Identify which cell holds the provided text, then report its [X, Y] central coordinate. 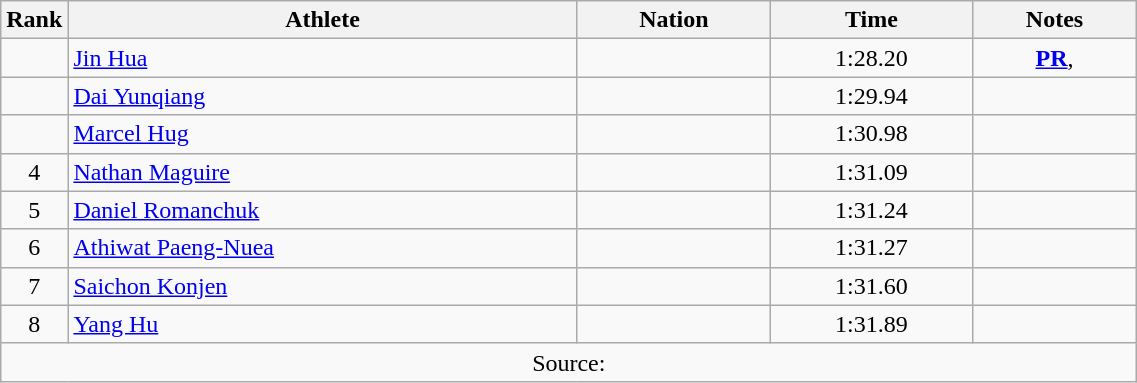
Rank [34, 20]
Dai Yunqiang [322, 96]
Saichon Konjen [322, 286]
Daniel Romanchuk [322, 210]
Athlete [322, 20]
Notes [1054, 20]
8 [34, 324]
Athiwat Paeng-Nuea [322, 248]
1:31.27 [872, 248]
1:30.98 [872, 134]
1:29.94 [872, 96]
Jin Hua [322, 58]
1:31.89 [872, 324]
1:31.60 [872, 286]
PR, [1054, 58]
1:31.09 [872, 172]
Source: [569, 362]
Nathan Maguire [322, 172]
6 [34, 248]
4 [34, 172]
Time [872, 20]
7 [34, 286]
1:31.24 [872, 210]
Marcel Hug [322, 134]
Nation [674, 20]
5 [34, 210]
1:28.20 [872, 58]
Yang Hu [322, 324]
